Capture the cell that displays the provided text and extract its (x, y) central coordinate. 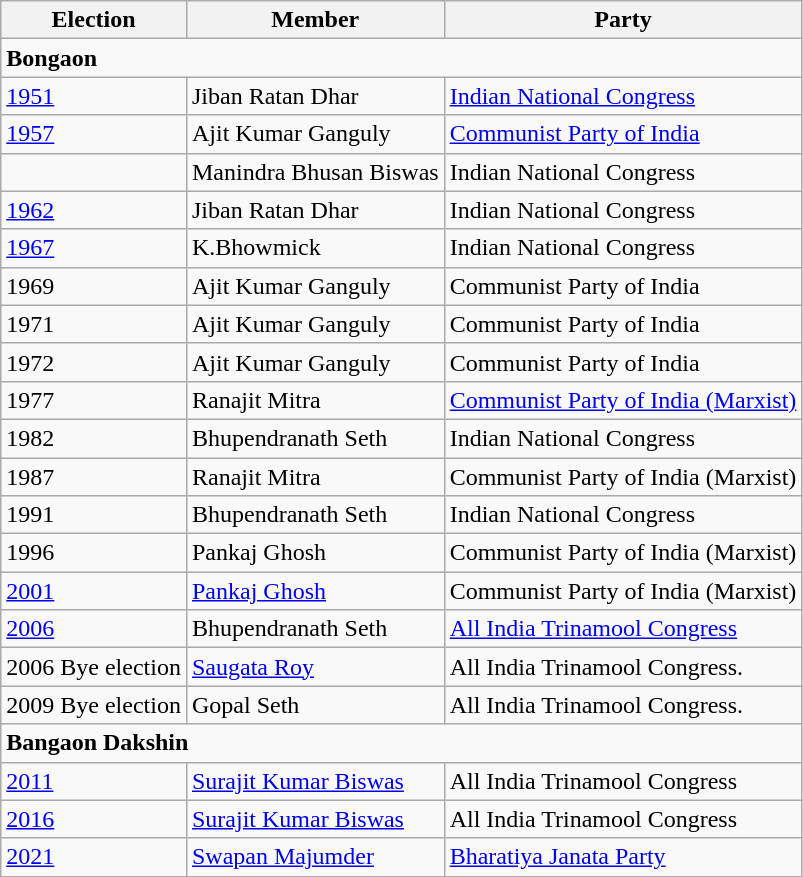
K.Bhowmick (315, 248)
1982 (94, 438)
1991 (94, 515)
1957 (94, 134)
1971 (94, 324)
2006 Bye election (94, 667)
2021 (94, 857)
Swapan Majumder (315, 857)
1951 (94, 96)
Saugata Roy (315, 667)
Bangaon Dakshin (402, 743)
1969 (94, 286)
2006 (94, 629)
1996 (94, 553)
1967 (94, 248)
Bharatiya Janata Party (623, 857)
Election (94, 20)
2011 (94, 781)
2009 Bye election (94, 705)
2001 (94, 591)
Manindra Bhusan Biswas (315, 172)
Party (623, 20)
1977 (94, 400)
Member (315, 20)
1987 (94, 477)
1962 (94, 210)
2016 (94, 819)
Bongaon (402, 58)
Gopal Seth (315, 705)
1972 (94, 362)
